Pinpoint the cell where the given text exists, returning its [x, y] midpoint coordinate. 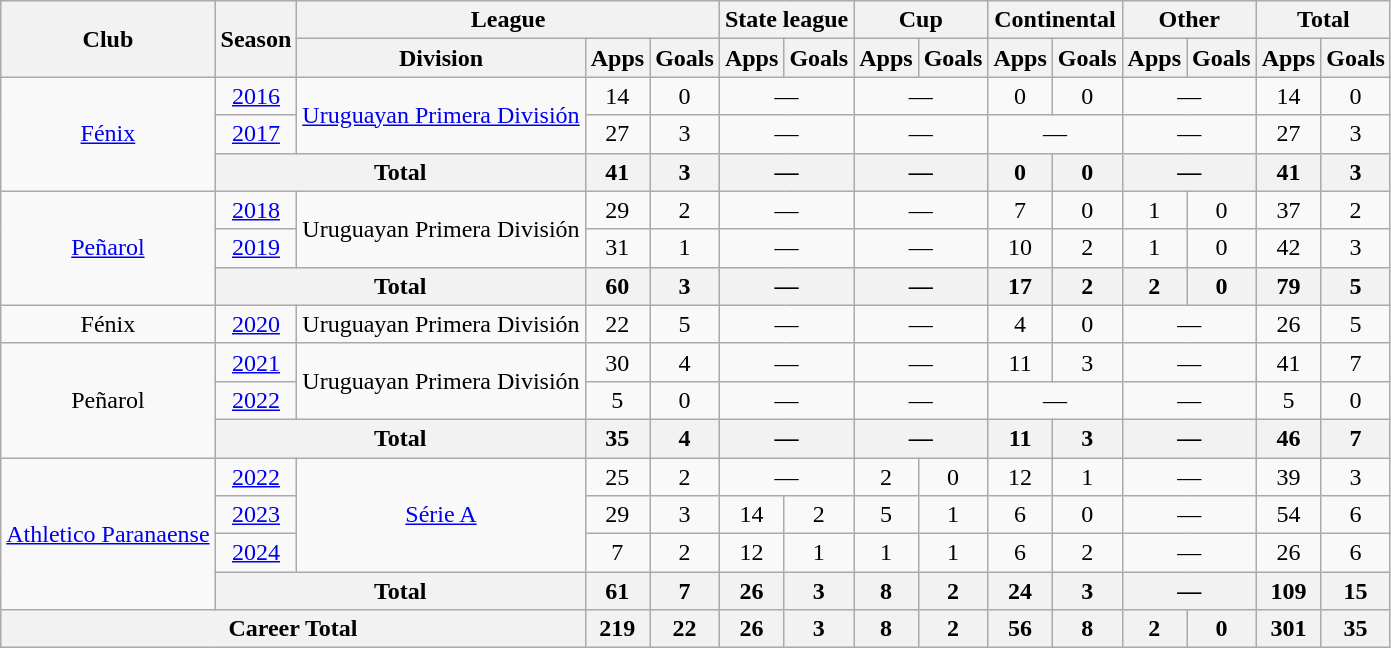
Cup [921, 20]
2021 [256, 362]
61 [617, 591]
10 [1020, 248]
Division [441, 58]
2017 [256, 134]
46 [1288, 438]
79 [1288, 286]
42 [1288, 248]
Career Total [293, 629]
219 [617, 629]
30 [617, 362]
Série A [441, 515]
109 [1288, 591]
League [508, 20]
37 [1288, 210]
2019 [256, 248]
2016 [256, 96]
Club [108, 39]
Other [1189, 20]
54 [1288, 515]
State league [786, 20]
2018 [256, 210]
56 [1020, 629]
31 [617, 248]
24 [1020, 591]
2020 [256, 324]
Season [256, 39]
60 [617, 286]
301 [1288, 629]
15 [1356, 591]
39 [1288, 477]
2023 [256, 515]
Athletico Paranaense [108, 534]
25 [617, 477]
17 [1020, 286]
Continental [1055, 20]
2024 [256, 553]
